Locate the cell with the specified text and output its [X, Y] center coordinate. 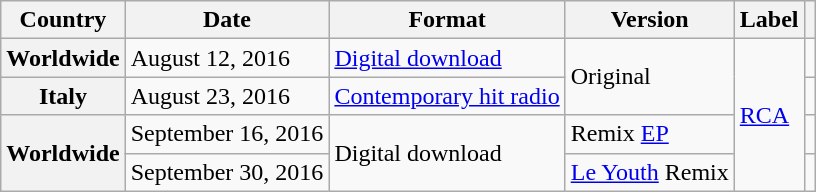
Country [63, 20]
RCA [769, 115]
September 16, 2016 [227, 134]
Contemporary hit radio [447, 96]
August 23, 2016 [227, 96]
Original [650, 77]
Label [769, 20]
September 30, 2016 [227, 172]
Format [447, 20]
Remix EP [650, 134]
Date [227, 20]
Italy [63, 96]
Version [650, 20]
August 12, 2016 [227, 58]
Le Youth Remix [650, 172]
